Find where the given text appears and provide that cell's center as [X, Y] coordinate. 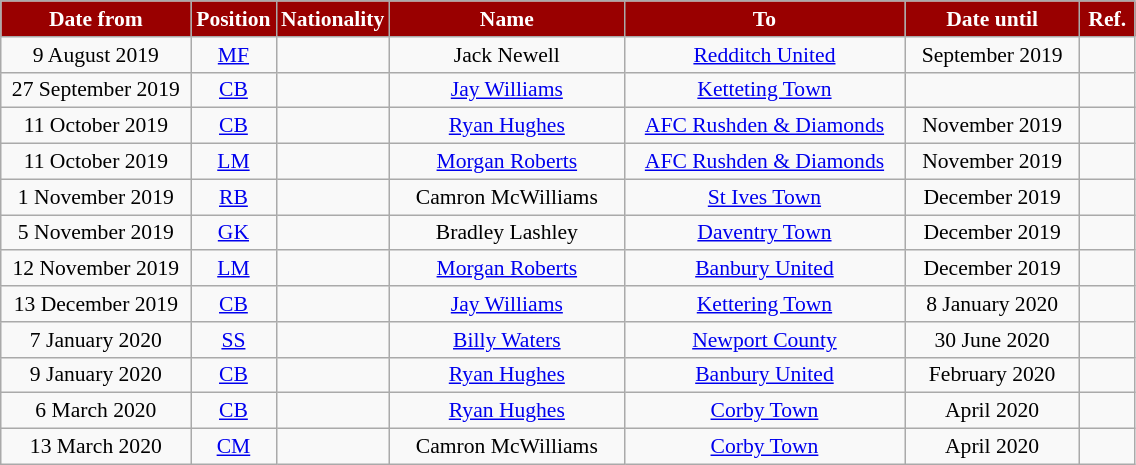
13 December 2019 [96, 304]
Ref. [1108, 19]
Ketteting Town [764, 90]
12 November 2019 [96, 269]
Newport County [764, 340]
9 January 2020 [96, 375]
1 November 2019 [96, 197]
9 August 2019 [96, 55]
Jack Newell [506, 55]
7 January 2020 [96, 340]
6 March 2020 [96, 411]
27 September 2019 [96, 90]
September 2019 [992, 55]
Date until [992, 19]
February 2020 [992, 375]
To [764, 19]
MF [234, 55]
Nationality [332, 19]
Redditch United [764, 55]
Daventry Town [764, 233]
8 January 2020 [992, 304]
St Ives Town [764, 197]
SS [234, 340]
Billy Waters [506, 340]
30 June 2020 [992, 340]
Bradley Lashley [506, 233]
Kettering Town [764, 304]
5 November 2019 [96, 233]
RB [234, 197]
Position [234, 19]
Name [506, 19]
GK [234, 233]
13 March 2020 [96, 447]
Date from [96, 19]
CM [234, 447]
